Return [x, y] of the center of cell containing provided text 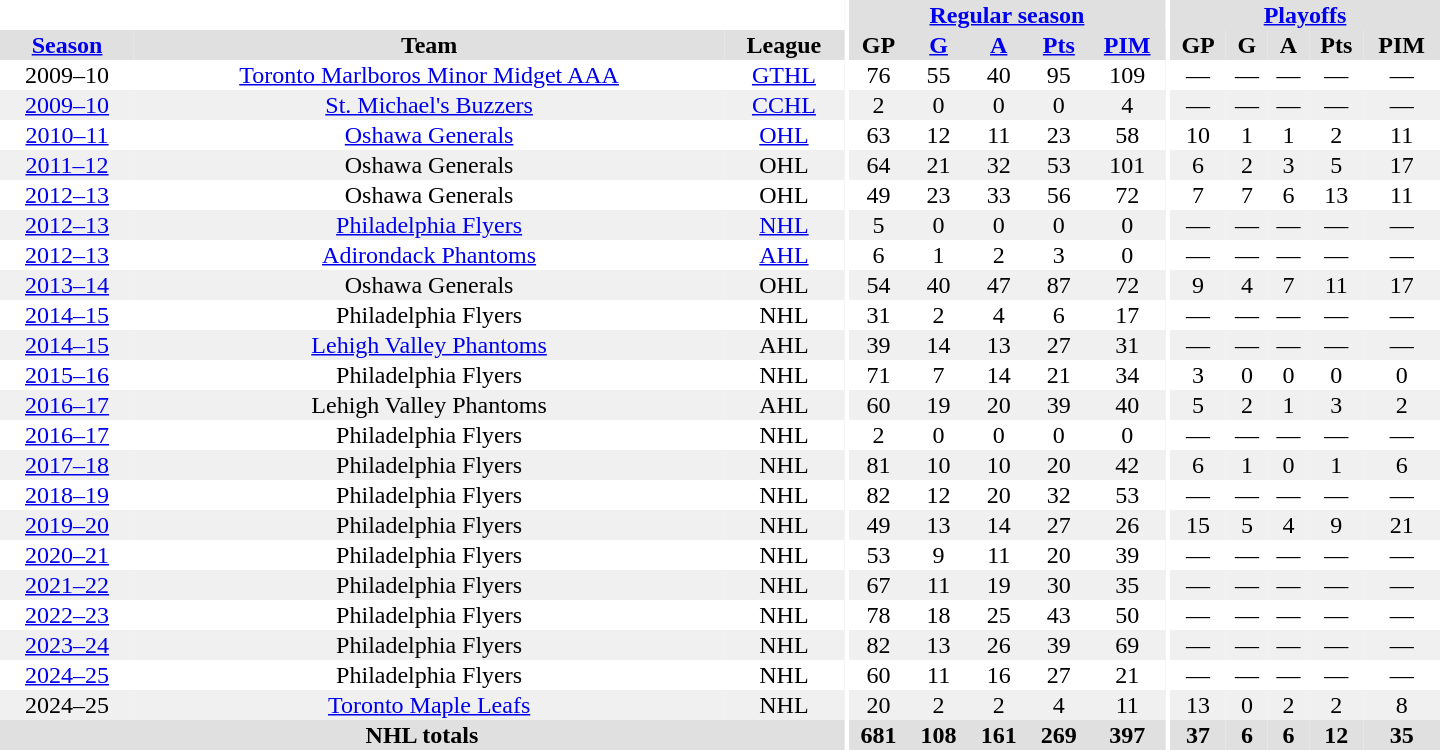
2015–16 [67, 375]
League [784, 45]
71 [878, 375]
47 [999, 285]
78 [878, 615]
Adirondack Phantoms [429, 255]
55 [939, 75]
108 [939, 735]
2018–19 [67, 495]
2013–14 [67, 285]
64 [878, 165]
63 [878, 135]
2023–24 [67, 645]
NHL totals [422, 735]
CCHL [784, 105]
33 [999, 195]
56 [1059, 195]
43 [1059, 615]
25 [999, 615]
101 [1128, 165]
Team [429, 45]
67 [878, 585]
161 [999, 735]
2011–12 [67, 165]
269 [1059, 735]
GTHL [784, 75]
30 [1059, 585]
St. Michael's Buzzers [429, 105]
81 [878, 465]
42 [1128, 465]
Toronto Maple Leafs [429, 705]
8 [1402, 705]
34 [1128, 375]
2020–21 [67, 555]
2019–20 [67, 525]
681 [878, 735]
16 [999, 675]
2022–23 [67, 615]
69 [1128, 645]
37 [1198, 735]
Season [67, 45]
87 [1059, 285]
50 [1128, 615]
76 [878, 75]
15 [1198, 525]
Playoffs [1305, 15]
109 [1128, 75]
54 [878, 285]
2017–18 [67, 465]
2010–11 [67, 135]
18 [939, 615]
58 [1128, 135]
2021–22 [67, 585]
397 [1128, 735]
Toronto Marlboros Minor Midget AAA [429, 75]
95 [1059, 75]
Regular season [1006, 15]
